Capture the cell that displays the provided text and extract its (X, Y) central coordinate. 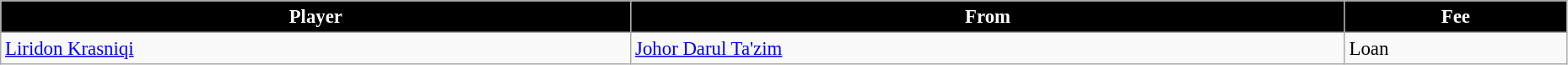
Loan (1456, 49)
Johor Darul Ta'zim (988, 49)
Liridon Krasniqi (315, 49)
From (988, 17)
Fee (1456, 17)
Player (315, 17)
